Return [X, Y] of the center of cell containing provided text 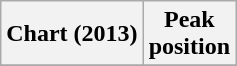
Chart (2013) [72, 34]
Peakposition [189, 34]
